Provide the [X, Y] coordinate of the cell's center where the given text is located.  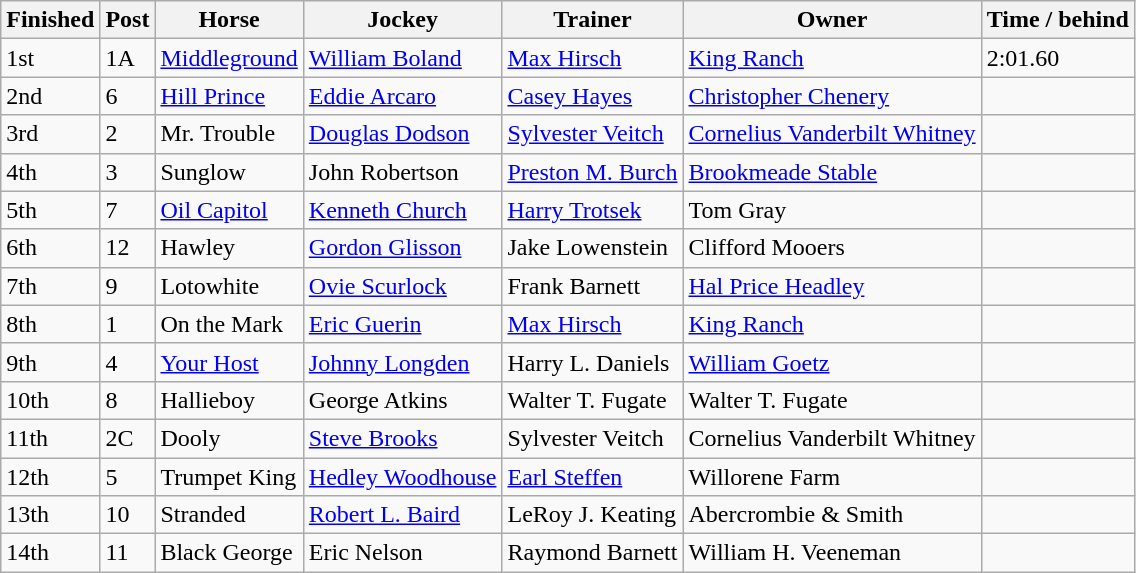
Raymond Barnett [592, 553]
Oil Capitol [229, 210]
1 [128, 324]
4th [50, 172]
William H. Veeneman [832, 553]
Black George [229, 553]
Horse [229, 20]
Jake Lowenstein [592, 248]
Lotowhite [229, 286]
Preston M. Burch [592, 172]
10 [128, 515]
Eddie Arcaro [402, 96]
12 [128, 248]
13th [50, 515]
3rd [50, 134]
John Robertson [402, 172]
Casey Hayes [592, 96]
8 [128, 400]
Middleground [229, 58]
11th [50, 438]
1A [128, 58]
2C [128, 438]
Hal Price Headley [832, 286]
10th [50, 400]
7th [50, 286]
Hallieboy [229, 400]
Eric Guerin [402, 324]
Abercrombie & Smith [832, 515]
6th [50, 248]
11 [128, 553]
Brookmeade Stable [832, 172]
Hedley Woodhouse [402, 477]
William Goetz [832, 362]
On the Mark [229, 324]
Steve Brooks [402, 438]
Owner [832, 20]
Finished [50, 20]
6 [128, 96]
Tom Gray [832, 210]
Your Host [229, 362]
Jockey [402, 20]
Hawley [229, 248]
Harry L. Daniels [592, 362]
Trainer [592, 20]
Eric Nelson [402, 553]
Trumpet King [229, 477]
LeRoy J. Keating [592, 515]
Stranded [229, 515]
5 [128, 477]
Clifford Mooers [832, 248]
Harry Trotsek [592, 210]
7 [128, 210]
2:01.60 [1058, 58]
Hill Prince [229, 96]
8th [50, 324]
Gordon Glisson [402, 248]
9th [50, 362]
2nd [50, 96]
Johnny Longden [402, 362]
12th [50, 477]
9 [128, 286]
George Atkins [402, 400]
Frank Barnett [592, 286]
William Boland [402, 58]
Post [128, 20]
Douglas Dodson [402, 134]
Christopher Chenery [832, 96]
1st [50, 58]
Mr. Trouble [229, 134]
14th [50, 553]
Time / behind [1058, 20]
4 [128, 362]
Kenneth Church [402, 210]
Dooly [229, 438]
Ovie Scurlock [402, 286]
3 [128, 172]
5th [50, 210]
2 [128, 134]
Earl Steffen [592, 477]
Willorene Farm [832, 477]
Sunglow [229, 172]
Robert L. Baird [402, 515]
